Find where the given text appears and provide that cell's center as (X, Y) coordinate. 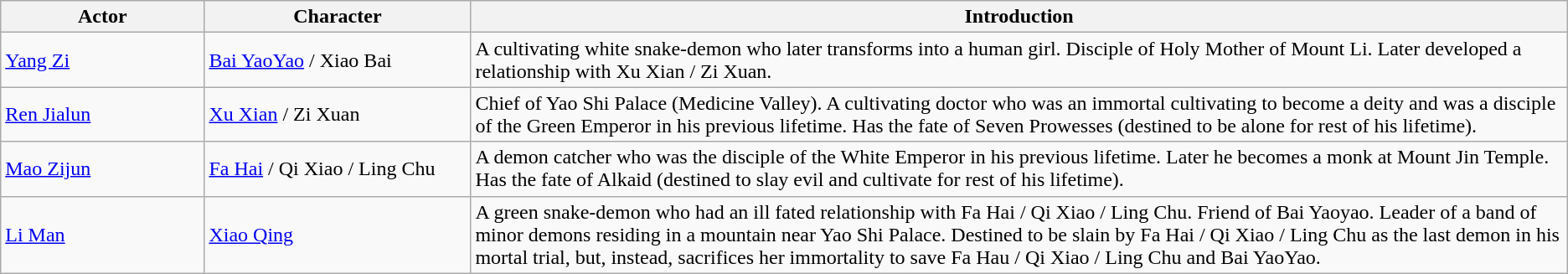
Fa Hai / Qi Xiao / Ling Chu (338, 169)
Ren Jialun (102, 114)
Introduction (1019, 17)
Xu Xian / Zi Xuan (338, 114)
Actor (102, 17)
Character (338, 17)
Xiao Qing (338, 235)
Bai YaoYao / Xiao Bai (338, 60)
Li Man (102, 235)
Mao Zijun (102, 169)
Yang Zi (102, 60)
